Determine the (X, Y) coordinate at the center of the cell enclosing the given text.  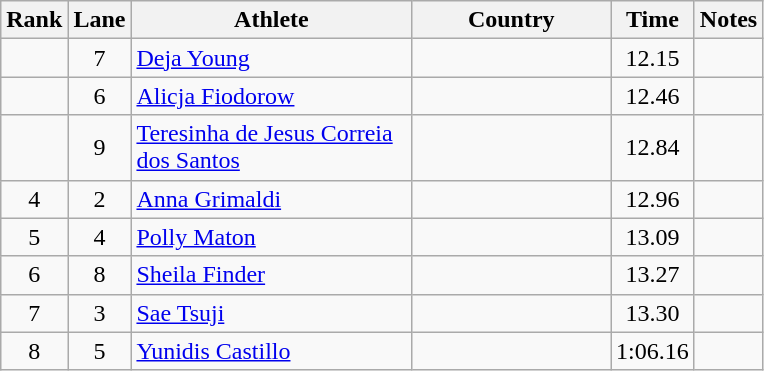
Yunidis Castillo (272, 351)
Athlete (272, 20)
Teresinha de Jesus Correia dos Santos (272, 148)
Time (653, 20)
2 (100, 199)
13.09 (653, 237)
Polly Maton (272, 237)
Sheila Finder (272, 275)
Sae Tsuji (272, 313)
12.15 (653, 58)
12.84 (653, 148)
12.46 (653, 96)
1:06.16 (653, 351)
3 (100, 313)
13.30 (653, 313)
Lane (100, 20)
13.27 (653, 275)
Country (512, 20)
9 (100, 148)
Deja Young (272, 58)
Notes (728, 20)
Alicja Fiodorow (272, 96)
Rank (34, 20)
12.96 (653, 199)
Anna Grimaldi (272, 199)
